Search for the cell housing the specified text and yield its [X, Y] center coordinate. 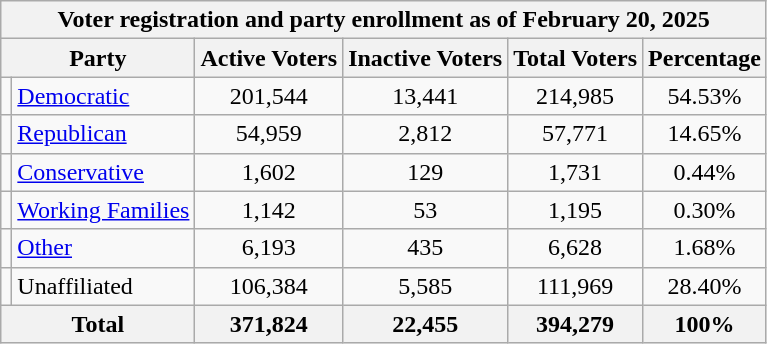
1,731 [576, 172]
129 [426, 172]
5,585 [426, 286]
54,959 [269, 134]
Conservative [104, 172]
1.68% [705, 248]
0.44% [705, 172]
0.30% [705, 210]
Percentage [705, 58]
Other [104, 248]
111,969 [576, 286]
394,279 [576, 324]
22,455 [426, 324]
2,812 [426, 134]
Democratic [104, 96]
Inactive Voters [426, 58]
214,985 [576, 96]
Party [98, 58]
100% [705, 324]
14.65% [705, 134]
371,824 [269, 324]
57,771 [576, 134]
Active Voters [269, 58]
106,384 [269, 286]
6,193 [269, 248]
Total [98, 324]
28.40% [705, 286]
1,142 [269, 210]
54.53% [705, 96]
435 [426, 248]
13,441 [426, 96]
53 [426, 210]
1,602 [269, 172]
Total Voters [576, 58]
201,544 [269, 96]
6,628 [576, 248]
Voter registration and party enrollment as of February 20, 2025 [384, 20]
Working Families [104, 210]
Republican [104, 134]
Unaffiliated [104, 286]
1,195 [576, 210]
